Extract the (X, Y) coordinate from the center of the cell holding the provided text.  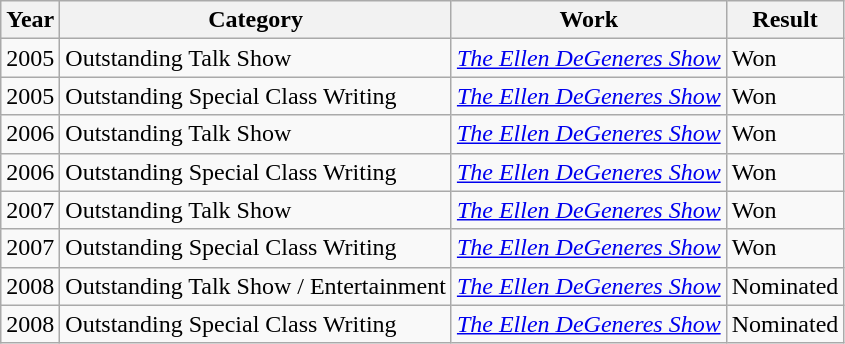
Work (588, 20)
Result (785, 20)
Category (256, 20)
Outstanding Talk Show / Entertainment (256, 286)
Year (30, 20)
